Extract the (X, Y) coordinate from the center of the cell holding the provided text.  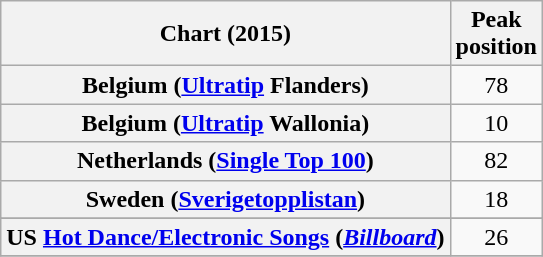
Belgium (Ultratip Flanders) (226, 85)
82 (496, 161)
18 (496, 199)
Chart (2015) (226, 34)
26 (496, 237)
Sweden (Sverigetopplistan) (226, 199)
Peakposition (496, 34)
Belgium (Ultratip Wallonia) (226, 123)
10 (496, 123)
78 (496, 85)
US Hot Dance/Electronic Songs (Billboard) (226, 237)
Netherlands (Single Top 100) (226, 161)
